Locate the cell with the specified text and output its (x, y) center coordinate. 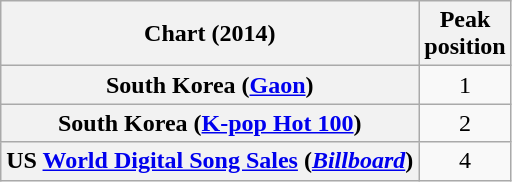
South Korea (K-pop Hot 100) (210, 123)
US World Digital Song Sales (Billboard) (210, 161)
Peakposition (465, 34)
4 (465, 161)
South Korea (Gaon) (210, 85)
Chart (2014) (210, 34)
2 (465, 123)
1 (465, 85)
